Provide the (x, y) coordinate of the cell's center where the given text is located.  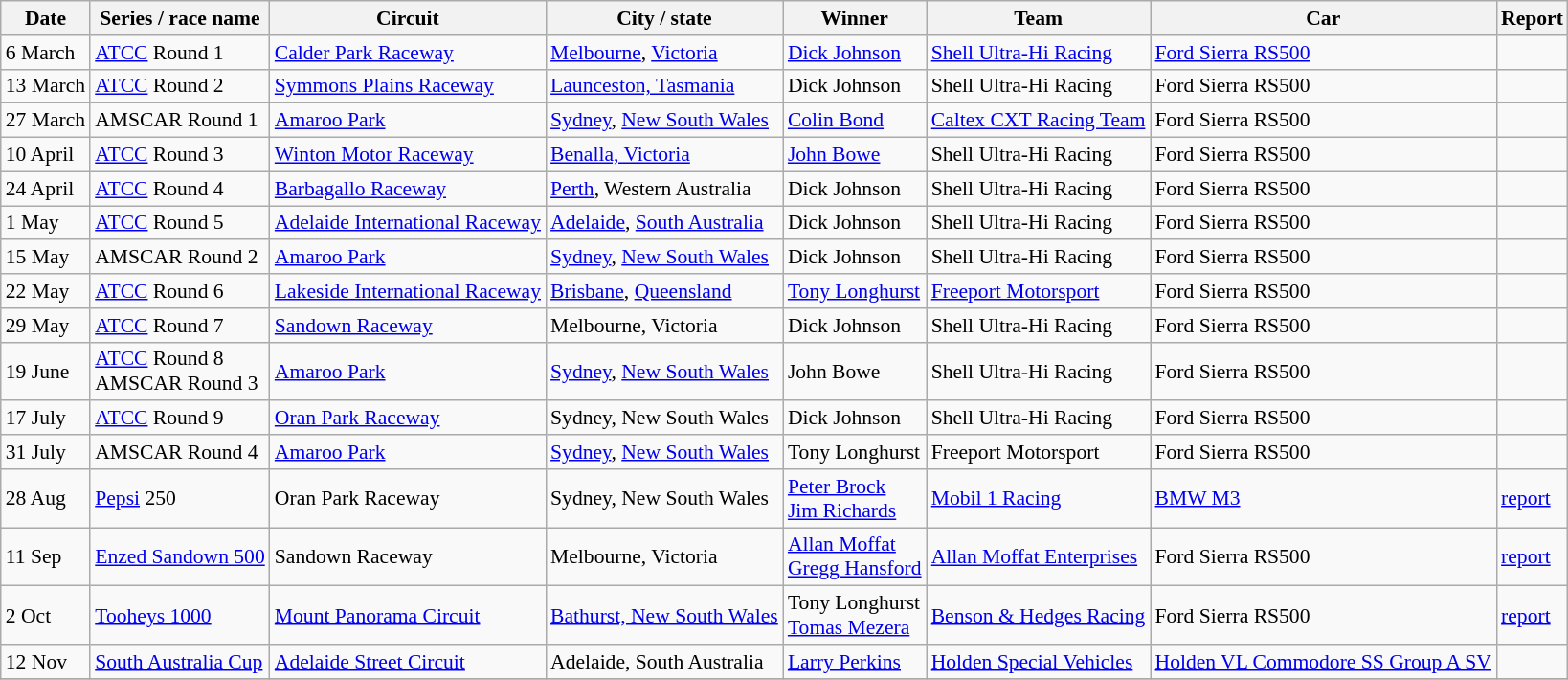
13 March (46, 86)
Mount Panorama Circuit (408, 615)
24 April (46, 189)
Adelaide Street Circuit (408, 662)
17 July (46, 419)
Benalla, Victoria (664, 155)
29 May (46, 326)
City / state (664, 18)
Bathurst, New South Wales (664, 615)
Brisbane, Queensland (664, 291)
Winner (855, 18)
Peter BrockJim Richards (855, 498)
Date (46, 18)
ATCC Round 7 (180, 326)
AMSCAR Round 4 (180, 452)
Launceston, Tasmania (664, 86)
Caltex CXT Racing Team (1039, 121)
11 Sep (46, 557)
Perth, Western Australia (664, 189)
AMSCAR Round 1 (180, 121)
31 July (46, 452)
South Australia Cup (180, 662)
Tony LonghurstTomas Mezera (855, 615)
15 May (46, 258)
Winton Motor Raceway (408, 155)
ATCC Round 6 (180, 291)
Tooheys 1000 (180, 615)
Team (1039, 18)
27 March (46, 121)
19 June (46, 372)
Circuit (408, 18)
Allan MoffatGregg Hansford (855, 557)
Calder Park Raceway (408, 53)
ATCC Round 1 (180, 53)
12 Nov (46, 662)
ATCC Round 3 (180, 155)
Colin Bond (855, 121)
6 March (46, 53)
Series / race name (180, 18)
Symmons Plains Raceway (408, 86)
ATCC Round 4 (180, 189)
1 May (46, 223)
Car (1324, 18)
Holden VL Commodore SS Group A SV (1324, 662)
Benson & Hedges Racing (1039, 615)
Barbagallo Raceway (408, 189)
Holden Special Vehicles (1039, 662)
Adelaide International Raceway (408, 223)
AMSCAR Round 2 (180, 258)
Allan Moffat Enterprises (1039, 557)
Lakeside International Raceway (408, 291)
Larry Perkins (855, 662)
ATCC Round 8AMSCAR Round 3 (180, 372)
Enzed Sandown 500 (180, 557)
10 April (46, 155)
ATCC Round 9 (180, 419)
28 Aug (46, 498)
22 May (46, 291)
BMW M3 (1324, 498)
ATCC Round 2 (180, 86)
2 Oct (46, 615)
Pepsi 250 (180, 498)
ATCC Round 5 (180, 223)
Mobil 1 Racing (1039, 498)
Report (1532, 18)
